Detect which cell encompasses the target text, then output its [X, Y] center coordinate. 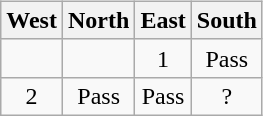
West [32, 20]
? [226, 96]
1 [163, 58]
2 [32, 96]
North [98, 20]
East [163, 20]
South [226, 20]
